Find where the given text appears and provide that cell's center as (X, Y) coordinate. 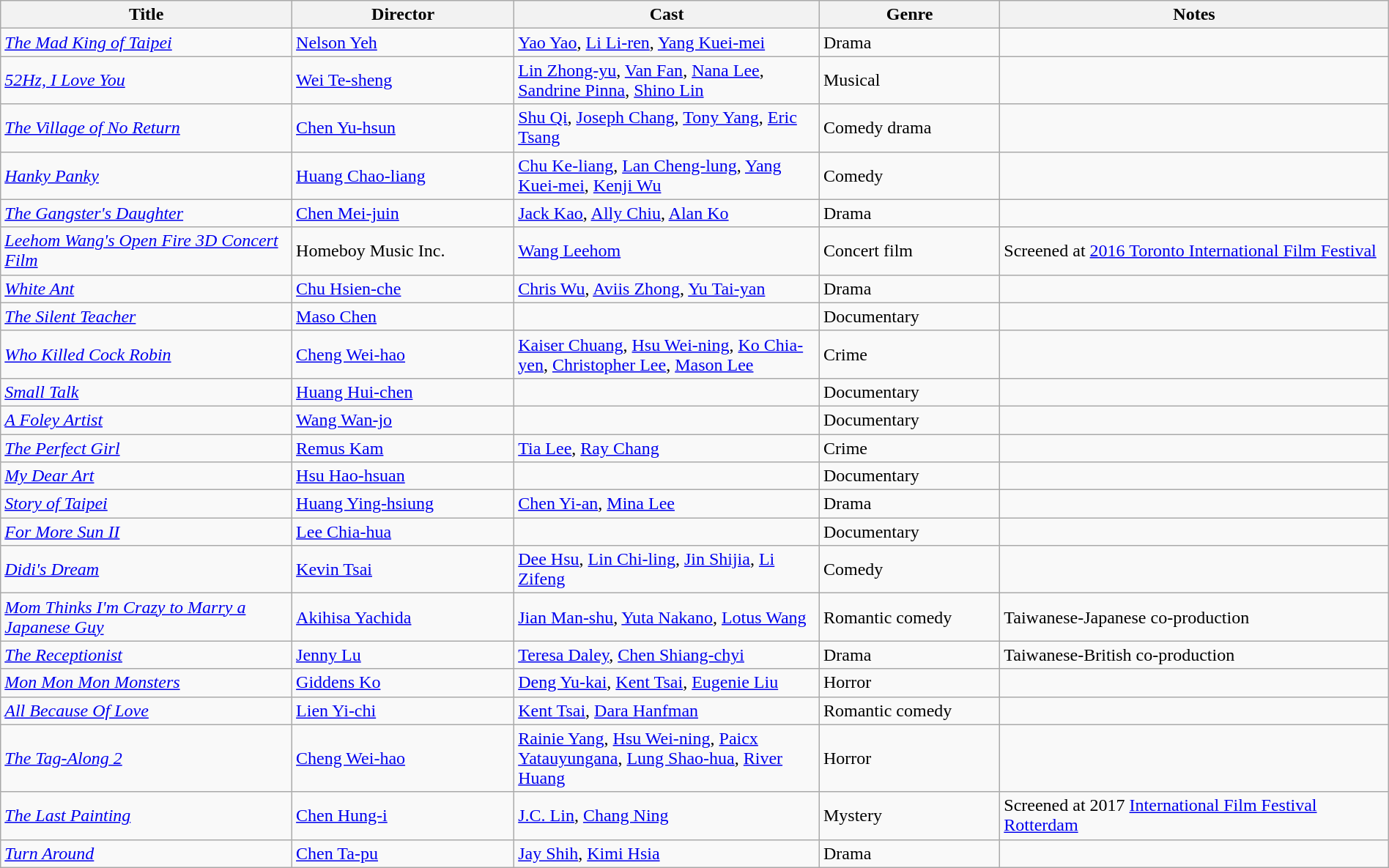
Who Killed Cock Robin (147, 355)
Comedy drama (909, 127)
Rainie Yang, Hsu Wei-ning, Paicx Yatauyungana, Lung Shao-hua, River Huang (667, 758)
Mystery (909, 816)
The Gangster's Daughter (147, 213)
Taiwanese-British co-production (1194, 655)
Chu Hsien-che (403, 289)
My Dear Art (147, 476)
Leehom Wang's Open Fire 3D Concert Film (147, 251)
The Perfect Girl (147, 448)
Hsu Hao-hsuan (403, 476)
Yao Yao, Li Li-ren, Yang Kuei-mei (667, 42)
For More Sun II (147, 532)
Akihisa Yachida (403, 617)
Kevin Tsai (403, 570)
Huang Hui-chen (403, 392)
Chris Wu, Aviis Zhong, Yu Tai-yan (667, 289)
Concert film (909, 251)
Kaiser Chuang, Hsu Wei-ning, Ko Chia-yen, Christopher Lee, Mason Lee (667, 355)
Notes (1194, 15)
Remus Kam (403, 448)
The Silent Teacher (147, 316)
Maso Chen (403, 316)
Teresa Daley, Chen Shiang-chyi (667, 655)
Lien Yi-chi (403, 711)
Genre (909, 15)
All Because Of Love (147, 711)
Wang Leehom (667, 251)
Didi's Dream (147, 570)
Huang Ying-hsiung (403, 504)
Screened at 2016 Toronto International Film Festival (1194, 251)
Screened at 2017 International Film Festival Rotterdam (1194, 816)
Huang Chao-liang (403, 176)
J.C. Lin, Chang Ning (667, 816)
Dee Hsu, Lin Chi-ling, Jin Shijia, Li Zifeng (667, 570)
The Village of No Return (147, 127)
Taiwanese-Japanese co-production (1194, 617)
Wang Wan-jo (403, 420)
Shu Qi, Joseph Chang, Tony Yang, Eric Tsang (667, 127)
Story of Taipei (147, 504)
Chen Yu-hsun (403, 127)
Jay Shih, Kimi Hsia (667, 853)
Nelson Yeh (403, 42)
Director (403, 15)
Mon Mon Mon Monsters (147, 683)
Cast (667, 15)
Turn Around (147, 853)
Small Talk (147, 392)
Lee Chia-hua (403, 532)
Jack Kao, Ally Chiu, Alan Ko (667, 213)
The Mad King of Taipei (147, 42)
White Ant (147, 289)
Jenny Lu (403, 655)
The Receptionist (147, 655)
The Tag-Along 2 (147, 758)
Title (147, 15)
Deng Yu-kai, Kent Tsai, Eugenie Liu (667, 683)
Musical (909, 81)
Lin Zhong-yu, Van Fan, Nana Lee, Sandrine Pinna, Shino Lin (667, 81)
Homeboy Music Inc. (403, 251)
Chen Mei-juin (403, 213)
Chu Ke-liang, Lan Cheng-lung, Yang Kuei-mei, Kenji Wu (667, 176)
52Hz, I Love You (147, 81)
Jian Man-shu, Yuta Nakano, Lotus Wang (667, 617)
A Foley Artist (147, 420)
Giddens Ko (403, 683)
Wei Te-sheng (403, 81)
The Last Painting (147, 816)
Kent Tsai, Dara Hanfman (667, 711)
Mom Thinks I'm Crazy to Marry a Japanese Guy (147, 617)
Chen Ta-pu (403, 853)
Tia Lee, Ray Chang (667, 448)
Chen Yi-an, Mina Lee (667, 504)
Hanky Panky (147, 176)
Chen Hung-i (403, 816)
